Search for the cell housing the specified text and yield its [x, y] center coordinate. 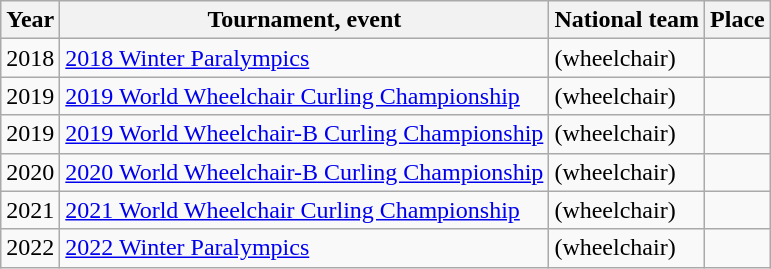
2020 [30, 172]
Place [738, 20]
2019 World Wheelchair-B Curling Championship [304, 134]
Year [30, 20]
2022 [30, 248]
2021 World Wheelchair Curling Championship [304, 210]
2021 [30, 210]
National team [627, 20]
2020 World Wheelchair-B Curling Championship [304, 172]
2022 Winter Paralympics [304, 248]
2019 World Wheelchair Curling Championship [304, 96]
Tournament, event [304, 20]
2018 [30, 58]
2018 Winter Paralympics [304, 58]
